Find where the given text appears and provide that cell's center as (X, Y) coordinate. 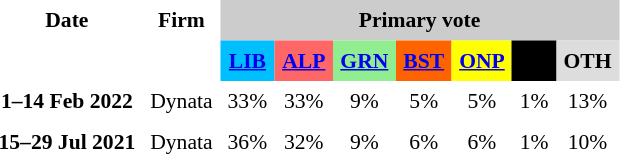
Primary vote (420, 20)
GRN (364, 60)
Dynata (182, 101)
Firm (182, 20)
ONP (482, 60)
1% (534, 101)
ALP (304, 60)
OTH (588, 60)
LIB (248, 60)
BST (424, 60)
9% (364, 101)
13% (588, 101)
